Provide the [X, Y] coordinate of the cell's center where the given text is located.  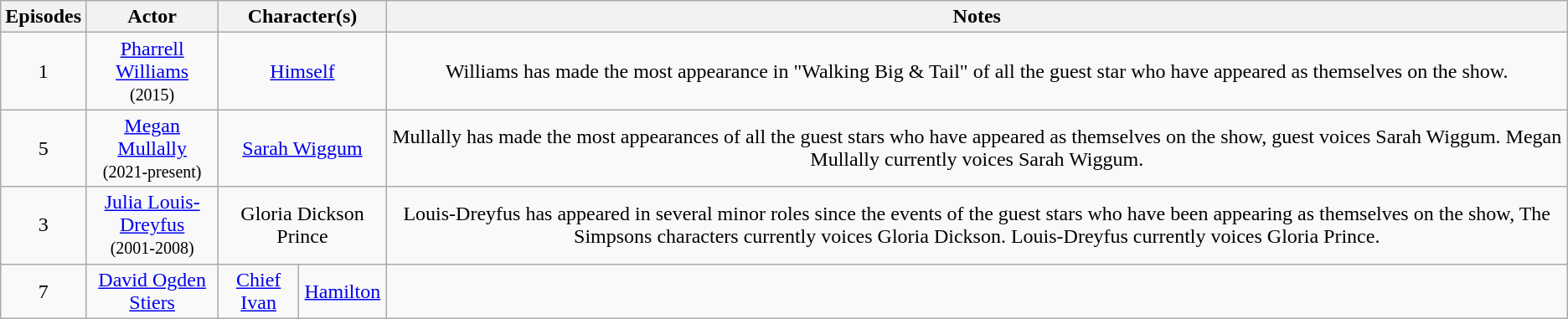
3 [44, 225]
1 [44, 71]
Sarah Wiggum [302, 148]
Hamilton [343, 291]
Notes [977, 17]
Himself [302, 71]
Williams has made the most appearance in "Walking Big & Tail" of all the guest star who have appeared as themselves on the show. [977, 71]
Chief Ivan [259, 291]
7 [44, 291]
Megan Mullally(2021-present) [152, 148]
David Ogden Stiers [152, 291]
Gloria Dickson Prince [302, 225]
5 [44, 148]
Character(s) [302, 17]
Pharrell Williams(2015) [152, 71]
Episodes [44, 17]
Actor [152, 17]
Julia Louis-Dreyfus(2001-2008) [152, 225]
